Search for the cell housing the specified text and yield its [X, Y] center coordinate. 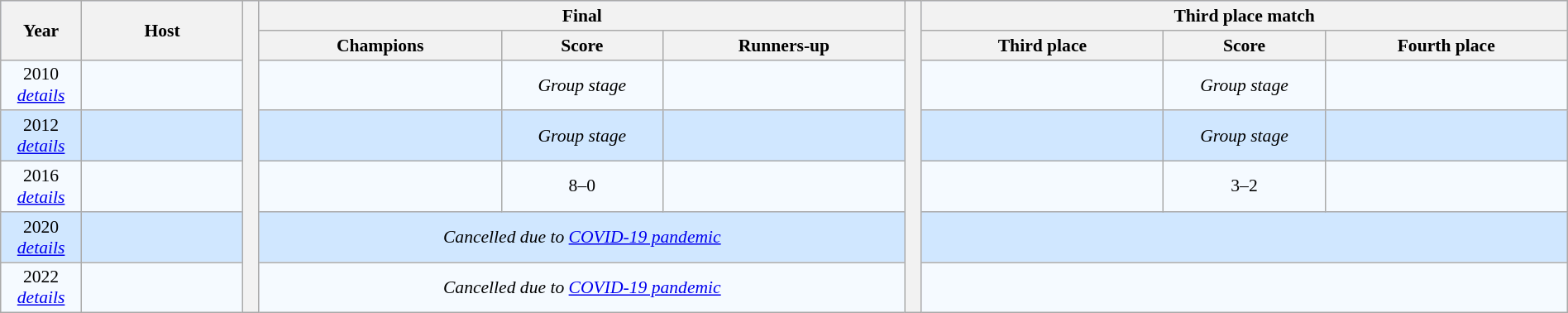
8–0 [582, 187]
2016 details [41, 187]
Third place [1042, 46]
3–2 [1244, 187]
Runners-up [784, 46]
Host [162, 30]
2012 details [41, 136]
Year [41, 30]
2020 details [41, 237]
Final [582, 16]
Fourth place [1446, 46]
2022 details [41, 288]
Champions [380, 46]
Third place match [1244, 16]
2010 details [41, 84]
